From the cell containing the given text, extract its center point as (X, Y) coordinate. 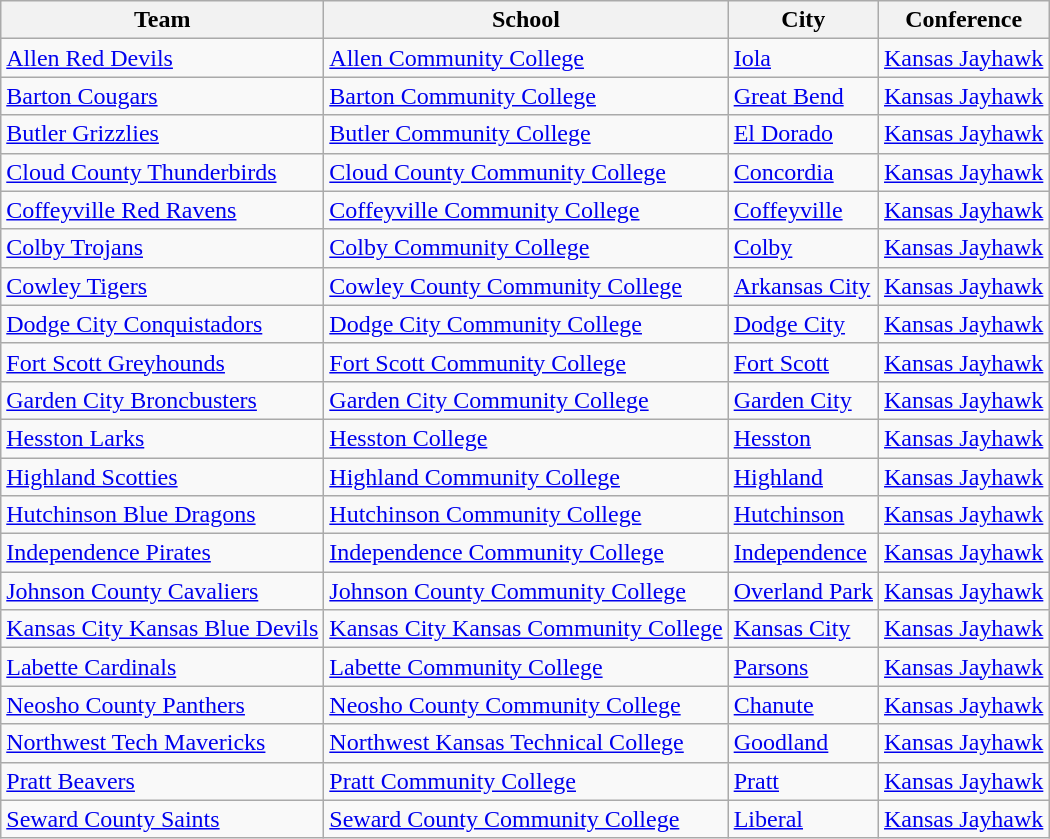
Pratt Community College (526, 781)
Overland Park (803, 591)
Iola (803, 58)
Colby Community College (526, 248)
Garden City Community College (526, 400)
Kansas City Kansas Community College (526, 629)
Kansas City (803, 629)
City (803, 20)
Hesston Larks (162, 438)
Northwest Kansas Technical College (526, 743)
Pratt (803, 781)
Chanute (803, 705)
Hesston (803, 438)
Kansas City Kansas Blue Devils (162, 629)
El Dorado (803, 134)
Dodge City Community College (526, 324)
Coffeyville (803, 210)
Concordia (803, 172)
Dodge City (803, 324)
Butler Grizzlies (162, 134)
Fort Scott Greyhounds (162, 362)
Cloud County Thunderbirds (162, 172)
Coffeyville Red Ravens (162, 210)
Arkansas City (803, 286)
Barton Cougars (162, 96)
Hesston College (526, 438)
Dodge City Conquistadors (162, 324)
School (526, 20)
Hutchinson Community College (526, 515)
Independence (803, 553)
Allen Community College (526, 58)
Parsons (803, 667)
Independence Community College (526, 553)
Hutchinson (803, 515)
Allen Red Devils (162, 58)
Labette Community College (526, 667)
Johnson County Community College (526, 591)
Coffeyville Community College (526, 210)
Labette Cardinals (162, 667)
Cloud County Community College (526, 172)
Garden City (803, 400)
Northwest Tech Mavericks (162, 743)
Neosho County Panthers (162, 705)
Fort Scott Community College (526, 362)
Conference (964, 20)
Liberal (803, 819)
Fort Scott (803, 362)
Independence Pirates (162, 553)
Seward County Community College (526, 819)
Seward County Saints (162, 819)
Highland Scotties (162, 477)
Highland (803, 477)
Goodland (803, 743)
Hutchinson Blue Dragons (162, 515)
Colby Trojans (162, 248)
Garden City Broncbusters (162, 400)
Colby (803, 248)
Johnson County Cavaliers (162, 591)
Team (162, 20)
Cowley Tigers (162, 286)
Highland Community College (526, 477)
Butler Community College (526, 134)
Cowley County Community College (526, 286)
Neosho County Community College (526, 705)
Pratt Beavers (162, 781)
Great Bend (803, 96)
Barton Community College (526, 96)
